For the text-containing cell, return its midpoint in (x, y) coordinate format. 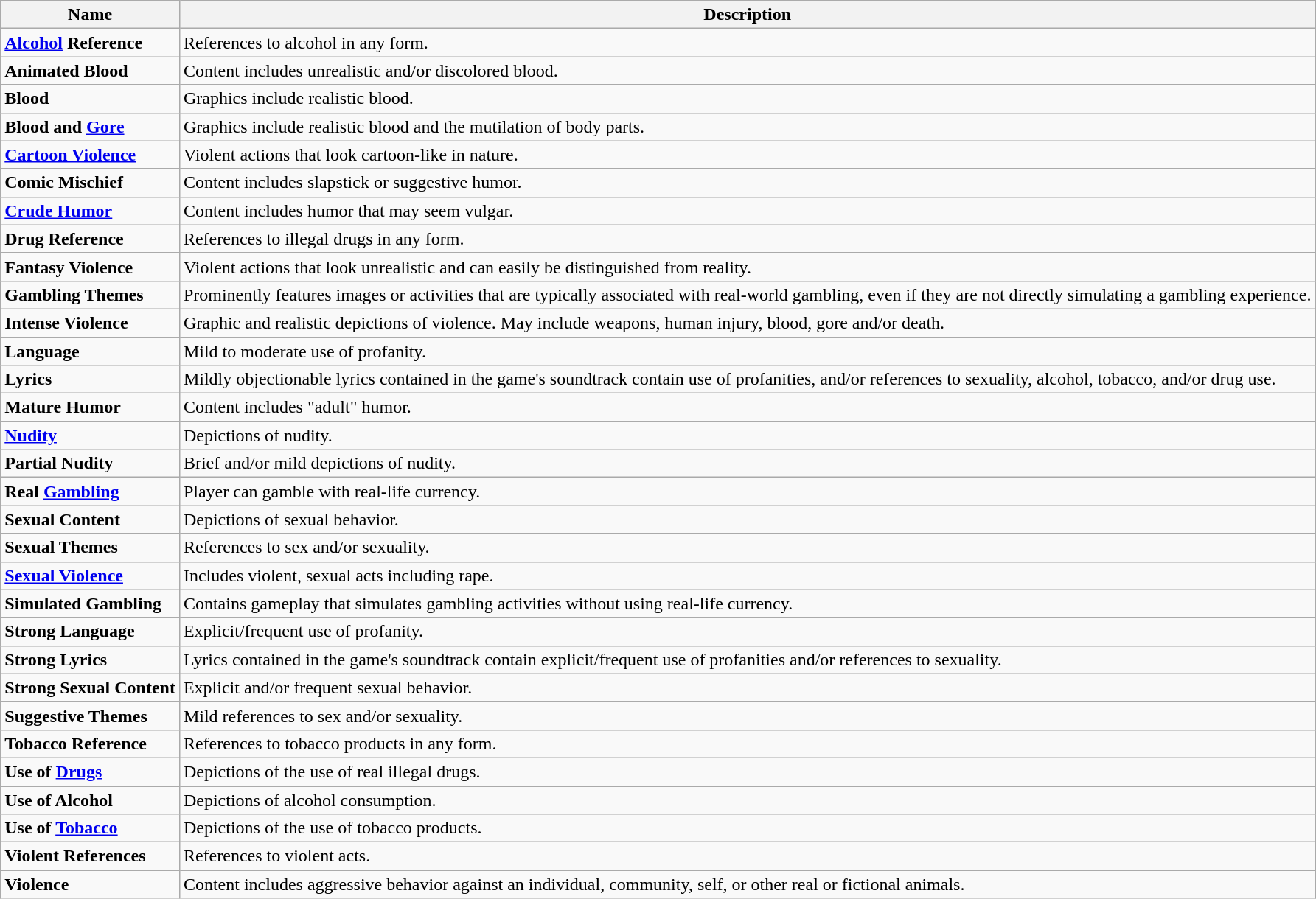
Strong Lyrics (90, 660)
Mild to moderate use of profanity. (748, 351)
Blood (90, 99)
Depictions of alcohol consumption. (748, 800)
Includes violent, sexual acts including rape. (748, 576)
Graphics include realistic blood. (748, 99)
Depictions of the use of real illegal drugs. (748, 772)
Language (90, 351)
Sexual Themes (90, 548)
Use of Drugs (90, 772)
Use of Alcohol (90, 800)
Comic Mischief (90, 183)
Mild references to sex and/or sexuality. (748, 716)
Strong Sexual Content (90, 688)
Intense Violence (90, 323)
Player can gamble with real-life currency. (748, 492)
Simulated Gambling (90, 604)
Animated Blood (90, 71)
Use of Tobacco (90, 828)
Violent actions that look unrealistic and can easily be distinguished from reality. (748, 267)
Tobacco Reference (90, 744)
Gambling Themes (90, 295)
References to alcohol in any form. (748, 43)
Violent actions that look cartoon-like in nature. (748, 155)
References to sex and/or sexuality. (748, 548)
Blood and Gore (90, 127)
Mature Humor (90, 407)
Strong Language (90, 632)
References to tobacco products in any form. (748, 744)
Description (748, 15)
Partial Nudity (90, 464)
Content includes "adult" humor. (748, 407)
Depictions of nudity. (748, 435)
Real Gambling (90, 492)
Alcohol Reference (90, 43)
Fantasy Violence (90, 267)
Graphics include realistic blood and the mutilation of body parts. (748, 127)
Contains gameplay that simulates gambling activities without using real-life currency. (748, 604)
Content includes humor that may seem vulgar. (748, 211)
Content includes aggressive behavior against an individual, community, self, or other real or fictional animals. (748, 884)
Sexual Violence (90, 576)
Content includes unrealistic and/or discolored blood. (748, 71)
Brief and/or mild depictions of nudity. (748, 464)
Content includes slapstick or suggestive humor. (748, 183)
Drug Reference (90, 239)
Depictions of sexual behavior. (748, 520)
Suggestive Themes (90, 716)
Violent References (90, 856)
Explicit/frequent use of profanity. (748, 632)
Depictions of the use of tobacco products. (748, 828)
Nudity (90, 435)
Cartoon Violence (90, 155)
Name (90, 15)
References to violent acts. (748, 856)
Lyrics (90, 379)
Lyrics contained in the game's soundtrack contain explicit/frequent use of profanities and/or references to sexuality. (748, 660)
References to illegal drugs in any form. (748, 239)
Explicit and/or frequent sexual behavior. (748, 688)
Violence (90, 884)
Sexual Content (90, 520)
Crude Humor (90, 211)
Graphic and realistic depictions of violence. May include weapons, human injury, blood, gore and/or death. (748, 323)
